From the cell containing the given text, extract its center point as [x, y] coordinate. 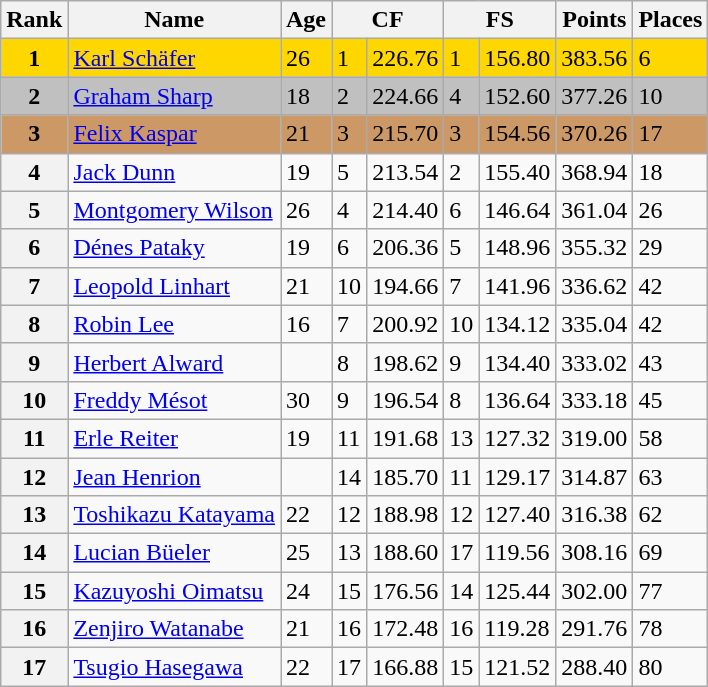
141.96 [518, 286]
377.26 [594, 96]
63 [670, 477]
Karl Schäfer [174, 58]
Leopold Linhart [174, 286]
166.88 [406, 667]
185.70 [406, 477]
30 [306, 400]
119.28 [518, 629]
176.56 [406, 591]
319.00 [594, 438]
194.66 [406, 286]
355.32 [594, 248]
24 [306, 591]
125.44 [518, 591]
77 [670, 591]
Jean Henrion [174, 477]
196.54 [406, 400]
CF [388, 20]
308.16 [594, 553]
Robin Lee [174, 324]
129.17 [518, 477]
119.56 [518, 553]
215.70 [406, 134]
383.56 [594, 58]
333.02 [594, 362]
Tsugio Hasegawa [174, 667]
156.80 [518, 58]
25 [306, 553]
154.56 [518, 134]
Points [594, 20]
29 [670, 248]
316.38 [594, 515]
155.40 [518, 172]
152.60 [518, 96]
Herbert Alward [174, 362]
69 [670, 553]
214.40 [406, 210]
200.92 [406, 324]
291.76 [594, 629]
213.54 [406, 172]
Rank [34, 20]
Name [174, 20]
58 [670, 438]
188.98 [406, 515]
127.32 [518, 438]
Erle Reiter [174, 438]
Zenjiro Watanabe [174, 629]
172.48 [406, 629]
Felix Kaspar [174, 134]
226.76 [406, 58]
127.40 [518, 515]
206.36 [406, 248]
302.00 [594, 591]
Montgomery Wilson [174, 210]
Graham Sharp [174, 96]
45 [670, 400]
Freddy Mésot [174, 400]
188.60 [406, 553]
335.04 [594, 324]
224.66 [406, 96]
Jack Dunn [174, 172]
333.18 [594, 400]
146.64 [518, 210]
370.26 [594, 134]
80 [670, 667]
Age [306, 20]
288.40 [594, 667]
Places [670, 20]
Kazuyoshi Oimatsu [174, 591]
198.62 [406, 362]
Dénes Pataky [174, 248]
121.52 [518, 667]
62 [670, 515]
148.96 [518, 248]
Lucian Büeler [174, 553]
368.94 [594, 172]
336.62 [594, 286]
361.04 [594, 210]
134.40 [518, 362]
314.87 [594, 477]
FS [500, 20]
191.68 [406, 438]
136.64 [518, 400]
134.12 [518, 324]
43 [670, 362]
Toshikazu Katayama [174, 515]
78 [670, 629]
